Extract the [X, Y] coordinate from the center of the cell holding the provided text.  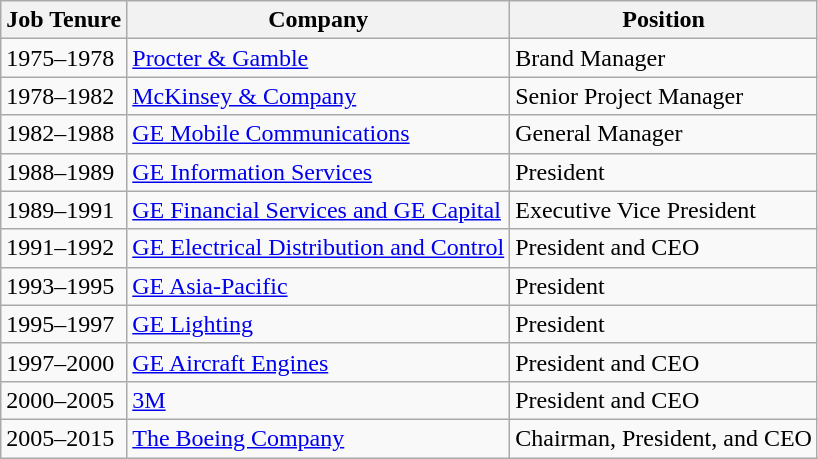
1991–1992 [64, 248]
2005–2015 [64, 438]
1982–1988 [64, 134]
1988–1989 [64, 172]
GE Financial Services and GE Capital [318, 210]
Job Tenure [64, 20]
The Boeing Company [318, 438]
Procter & Gamble [318, 58]
2000–2005 [64, 400]
Position [664, 20]
GE Aircraft Engines [318, 362]
Executive Vice President [664, 210]
1978–1982 [64, 96]
3M [318, 400]
GE Asia-Pacific [318, 286]
GE Information Services [318, 172]
GE Electrical Distribution and Control [318, 248]
1995–1997 [64, 324]
Senior Project Manager [664, 96]
McKinsey & Company [318, 96]
1997–2000 [64, 362]
1975–1978 [64, 58]
1989–1991 [64, 210]
GE Lighting [318, 324]
GE Mobile Communications [318, 134]
General Manager [664, 134]
1993–1995 [64, 286]
Chairman, President, and CEO [664, 438]
Brand Manager [664, 58]
Company [318, 20]
